Return (X, Y) of the center of cell containing provided text 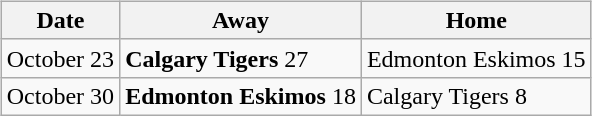
October 23 (60, 58)
Edmonton Eskimos 18 (241, 96)
Calgary Tigers 8 (476, 96)
Away (241, 20)
October 30 (60, 96)
Date (60, 20)
Edmonton Eskimos 15 (476, 58)
Calgary Tigers 27 (241, 58)
Home (476, 20)
